Pinpoint the cell where the given text exists, returning its (X, Y) midpoint coordinate. 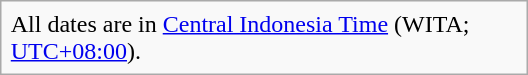
All dates are in Central Indonesia Time (WITA; UTC+08:00). (264, 38)
